Locate the cell with the specified text and output its (x, y) center coordinate. 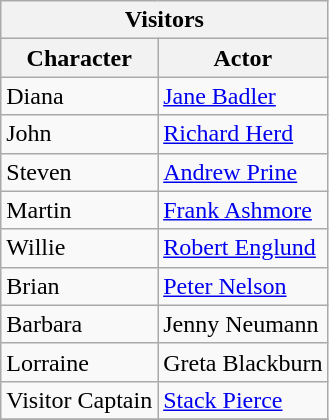
John (80, 134)
Barbara (80, 324)
Visitors (164, 20)
Jenny Neumann (243, 324)
Actor (243, 58)
Jane Badler (243, 96)
Frank Ashmore (243, 210)
Peter Nelson (243, 286)
Visitor Captain (80, 400)
Character (80, 58)
Greta Blackburn (243, 362)
Robert Englund (243, 248)
Steven (80, 172)
Diana (80, 96)
Lorraine (80, 362)
Richard Herd (243, 134)
Willie (80, 248)
Andrew Prine (243, 172)
Martin (80, 210)
Stack Pierce (243, 400)
Brian (80, 286)
